Detect which cell encompasses the target text, then output its (x, y) center coordinate. 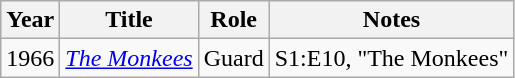
The Monkees (129, 58)
S1:E10, "The Monkees" (392, 58)
Title (129, 20)
Role (234, 20)
Guard (234, 58)
Year (30, 20)
Notes (392, 20)
1966 (30, 58)
